Return the [x, y] coordinate for the center point of the cell that contains the specified text.  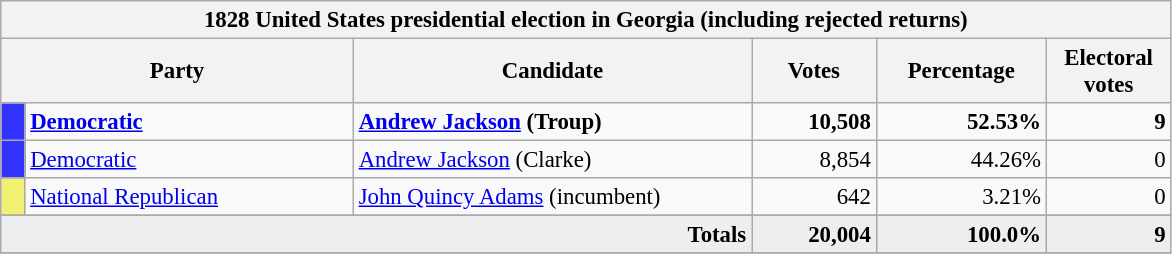
52.53% [961, 122]
100.0% [961, 235]
Totals [376, 235]
642 [814, 197]
Andrew Jackson (Troup) [552, 122]
3.21% [961, 197]
20,004 [814, 235]
Electoral votes [1108, 72]
8,854 [814, 160]
Candidate [552, 72]
Andrew Jackson (Clarke) [552, 160]
44.26% [961, 160]
National Republican [189, 197]
10,508 [814, 122]
Votes [814, 72]
Party [178, 72]
Percentage [961, 72]
1828 United States presidential election in Georgia (including rejected returns) [586, 20]
John Quincy Adams (incumbent) [552, 197]
